Scan for the cell matching the given text and deliver its [X, Y] coordinate at center. 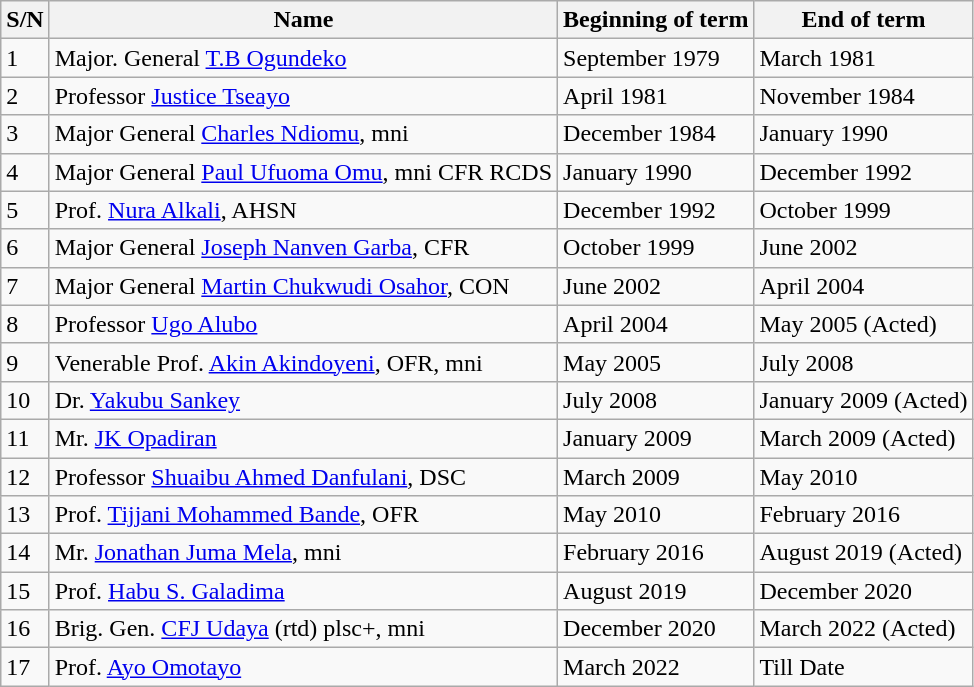
4 [25, 172]
January 2009 [656, 438]
March 1981 [864, 58]
6 [25, 248]
April 1981 [656, 96]
Mr. Jonathan Juma Mela, mni [303, 553]
August 2019 [656, 591]
13 [25, 515]
March 2022 (Acted) [864, 629]
9 [25, 362]
Till Date [864, 667]
2 [25, 96]
11 [25, 438]
Prof. Nura Alkali, AHSN [303, 210]
November 1984 [864, 96]
March 2009 [656, 477]
S/N [25, 20]
Prof. Habu S. Galadima [303, 591]
Venerable Prof. Akin Akindoyeni, OFR, mni [303, 362]
Major General Paul Ufuoma Omu, mni CFR RCDS [303, 172]
17 [25, 667]
August 2019 (Acted) [864, 553]
May 2005 [656, 362]
Major General Martin Chukwudi Osahor, CON [303, 286]
Dr. Yakubu Sankey [303, 400]
3 [25, 134]
12 [25, 477]
Brig. Gen. CFJ Udaya (rtd) plsc+, mni [303, 629]
September 1979 [656, 58]
March 2009 (Acted) [864, 438]
Professor Justice Tseayo [303, 96]
January 2009 (Acted) [864, 400]
Professor Ugo Alubo [303, 324]
Major General Joseph Nanven Garba, CFR [303, 248]
Prof. Tijjani Mohammed Bande, OFR [303, 515]
5 [25, 210]
14 [25, 553]
8 [25, 324]
Mr. JK Opadiran [303, 438]
Major. General T.B Ogundeko [303, 58]
7 [25, 286]
15 [25, 591]
1 [25, 58]
16 [25, 629]
Beginning of term [656, 20]
December 1984 [656, 134]
March 2022 [656, 667]
Major General Charles Ndiomu, mni [303, 134]
May 2005 (Acted) [864, 324]
Professor Shuaibu Ahmed Danfulani, DSC [303, 477]
10 [25, 400]
End of term [864, 20]
Prof. Ayo Omotayo [303, 667]
Name [303, 20]
